Determine the [X, Y] coordinate at the center of the cell enclosing the given text.  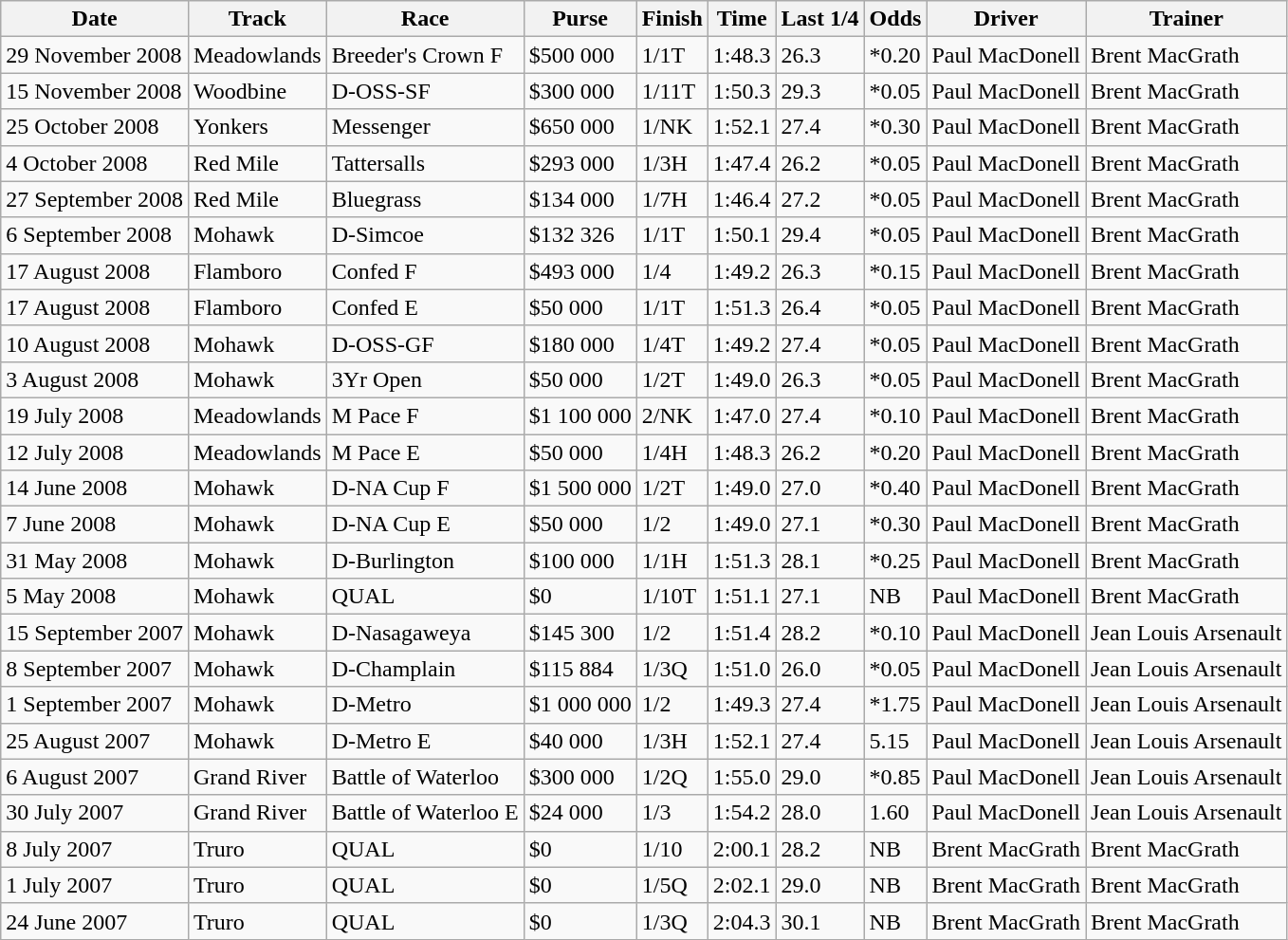
1 September 2007 [95, 705]
Date [95, 19]
$132 326 [580, 235]
30 July 2007 [95, 813]
5 May 2008 [95, 597]
Track [257, 19]
D-OSS-SF [425, 91]
$24 000 [580, 813]
1:51.0 [742, 669]
$115 884 [580, 669]
Yonkers [257, 127]
Trainer [1187, 19]
Odds [895, 19]
Battle of Waterloo [425, 777]
14 June 2008 [95, 488]
Finish [672, 19]
1:49.3 [742, 705]
5.15 [895, 741]
Confed F [425, 271]
$40 000 [580, 741]
*0.85 [895, 777]
27 September 2008 [95, 199]
1/2Q [672, 777]
1:51.4 [742, 633]
$100 000 [580, 561]
1/10T [672, 597]
8 July 2007 [95, 849]
8 September 2007 [95, 669]
26.4 [819, 307]
1 July 2007 [95, 885]
Driver [1006, 19]
25 August 2007 [95, 741]
3 August 2008 [95, 379]
26.0 [819, 669]
1:50.3 [742, 91]
1/7H [672, 199]
25 October 2008 [95, 127]
1/10 [672, 849]
*0.15 [895, 271]
$293 000 [580, 163]
1.60 [895, 813]
1/11T [672, 91]
6 August 2007 [95, 777]
D-Metro [425, 705]
1:50.1 [742, 235]
15 November 2008 [95, 91]
Bluegrass [425, 199]
D-Metro E [425, 741]
D-Simcoe [425, 235]
*0.40 [895, 488]
M Pace F [425, 415]
2:02.1 [742, 885]
10 August 2008 [95, 343]
Tattersalls [425, 163]
$1 500 000 [580, 488]
3Yr Open [425, 379]
30.1 [819, 921]
$1 100 000 [580, 415]
$145 300 [580, 633]
*1.75 [895, 705]
29.4 [819, 235]
12 July 2008 [95, 452]
15 September 2007 [95, 633]
7 June 2008 [95, 525]
28.1 [819, 561]
29.3 [819, 91]
Last 1/4 [819, 19]
Confed E [425, 307]
Time [742, 19]
Battle of Waterloo E [425, 813]
28.0 [819, 813]
1/4 [672, 271]
$500 000 [580, 55]
D-Burlington [425, 561]
27.2 [819, 199]
1/1H [672, 561]
24 June 2007 [95, 921]
19 July 2008 [95, 415]
Messenger [425, 127]
$493 000 [580, 271]
1/NK [672, 127]
1:54.2 [742, 813]
31 May 2008 [95, 561]
4 October 2008 [95, 163]
1:47.4 [742, 163]
D-OSS-GF [425, 343]
Breeder's Crown F [425, 55]
$134 000 [580, 199]
$650 000 [580, 127]
2/NK [672, 415]
D-Champlain [425, 669]
1/4H [672, 452]
D-NA Cup F [425, 488]
D-NA Cup E [425, 525]
1/4T [672, 343]
1/3 [672, 813]
Purse [580, 19]
Race [425, 19]
D-Nasagaweya [425, 633]
29 November 2008 [95, 55]
2:04.3 [742, 921]
M Pace E [425, 452]
27.0 [819, 488]
$180 000 [580, 343]
$1 000 000 [580, 705]
1:55.0 [742, 777]
1:46.4 [742, 199]
2:00.1 [742, 849]
*0.25 [895, 561]
Woodbine [257, 91]
1:51.1 [742, 597]
1/5Q [672, 885]
1:47.0 [742, 415]
6 September 2008 [95, 235]
